From the cell containing the given text, extract its center point as [X, Y] coordinate. 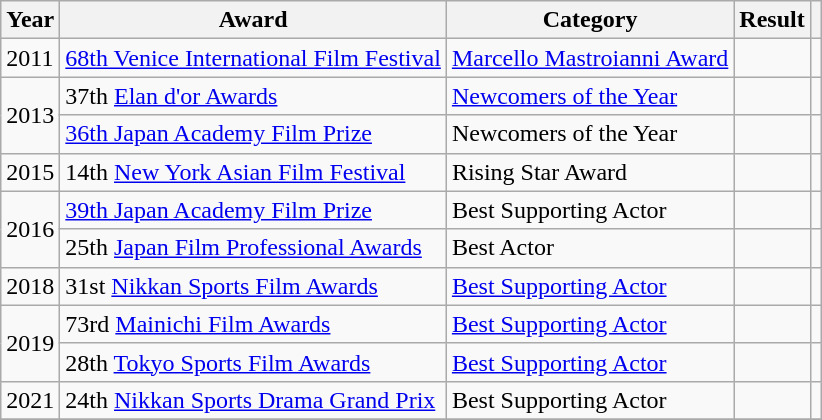
2015 [30, 172]
37th Elan d'or Awards [254, 96]
Rising Star Award [590, 172]
73rd Mainichi Film Awards [254, 324]
2018 [30, 286]
2016 [30, 229]
2013 [30, 115]
2011 [30, 58]
2021 [30, 400]
Category [590, 20]
Award [254, 20]
31st Nikkan Sports Film Awards [254, 286]
Result [772, 20]
28th Tokyo Sports Film Awards [254, 362]
Year [30, 20]
14th New York Asian Film Festival [254, 172]
24th Nikkan Sports Drama Grand Prix [254, 400]
Marcello Mastroianni Award [590, 58]
Best Actor [590, 248]
36th Japan Academy Film Prize [254, 134]
68th Venice International Film Festival [254, 58]
2019 [30, 343]
25th Japan Film Professional Awards [254, 248]
39th Japan Academy Film Prize [254, 210]
